Output the (X, Y) coordinate of the center of the cell containing the given text.  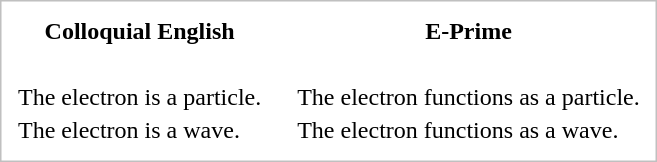
The electron is a particle. (139, 97)
Colloquial English (139, 31)
E-Prime (469, 31)
The electron functions as a particle. (469, 97)
The electron functions as a wave. (469, 131)
The electron is a wave. (139, 131)
